Capture the cell that displays the provided text and extract its (x, y) central coordinate. 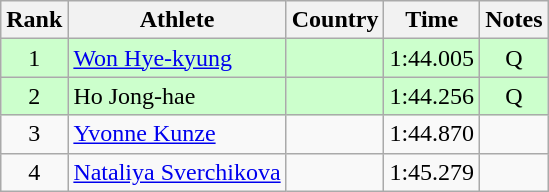
Yvonne Kunze (177, 134)
Nataliya Sverchikova (177, 172)
2 (34, 96)
Country (335, 20)
Athlete (177, 20)
Time (432, 20)
Won Hye-kyung (177, 58)
1:44.005 (432, 58)
1:44.870 (432, 134)
3 (34, 134)
1:45.279 (432, 172)
1 (34, 58)
4 (34, 172)
Notes (514, 20)
1:44.256 (432, 96)
Rank (34, 20)
Ho Jong-hae (177, 96)
